Output the (x, y) coordinate of the center of the cell containing the given text.  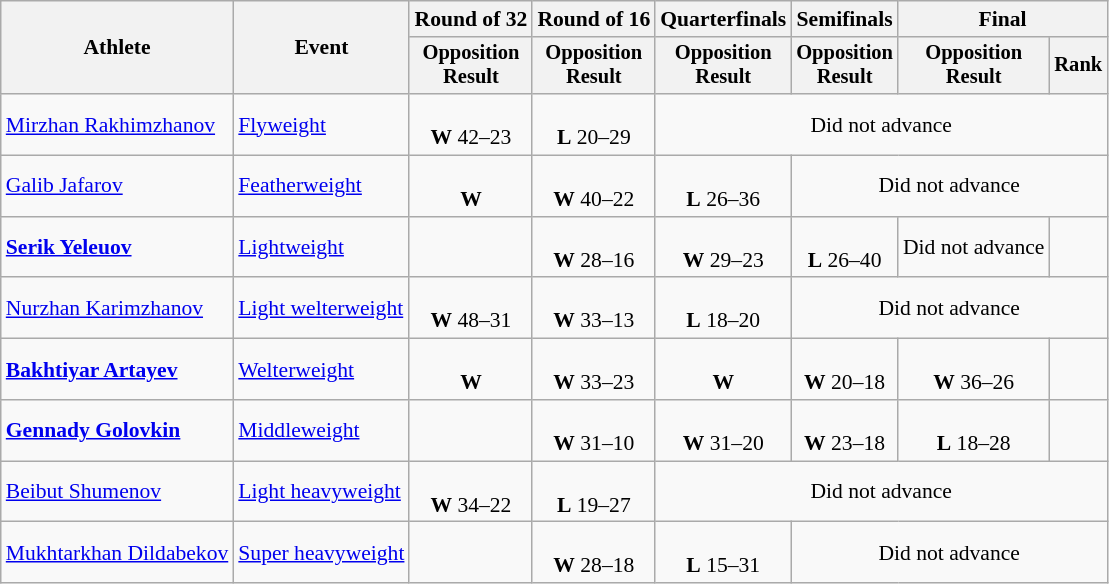
Super heavyweight (321, 552)
Nurzhan Karimzhanov (118, 308)
W 31–10 (594, 430)
L 26–40 (844, 248)
Rank (1078, 66)
Athlete (118, 48)
Light heavyweight (321, 492)
W 42–23 (470, 124)
W 28–16 (594, 248)
W 23–18 (844, 430)
Mukhtarkhan Dildabekov (118, 552)
W 36–26 (974, 370)
W 31–20 (723, 430)
L 15–31 (723, 552)
W 34–22 (470, 492)
W 40–22 (594, 186)
L 26–36 (723, 186)
W 28–18 (594, 552)
Galib Jafarov (118, 186)
Event (321, 48)
Round of 32 (470, 19)
Quarterfinals (723, 19)
W 48–31 (470, 308)
Mirzhan Rakhimzhanov (118, 124)
W 20–18 (844, 370)
W 33–13 (594, 308)
Light welterweight (321, 308)
Flyweight (321, 124)
Semifinals (844, 19)
Bakhtiyar Artayev (118, 370)
W 33–23 (594, 370)
Final (1002, 19)
Gennady Golovkin (118, 430)
Beibut Shumenov (118, 492)
L 18–28 (974, 430)
Serik Yeleuov (118, 248)
Middleweight (321, 430)
L 19–27 (594, 492)
L 18–20 (723, 308)
Featherweight (321, 186)
L 20–29 (594, 124)
Lightweight (321, 248)
Welterweight (321, 370)
W 29–23 (723, 248)
Round of 16 (594, 19)
